Determine the (x, y) coordinate at the center of the cell enclosing the given text.  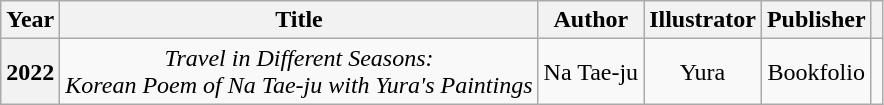
Na Tae-ju (591, 72)
Year (30, 20)
Publisher (816, 20)
Bookfolio (816, 72)
2022 (30, 72)
Yura (703, 72)
Author (591, 20)
Illustrator (703, 20)
Title (299, 20)
Travel in Different Seasons:Korean Poem of Na Tae-ju with Yura's Paintings (299, 72)
